Return the [X, Y] coordinate for the center point of the cell that contains the specified text.  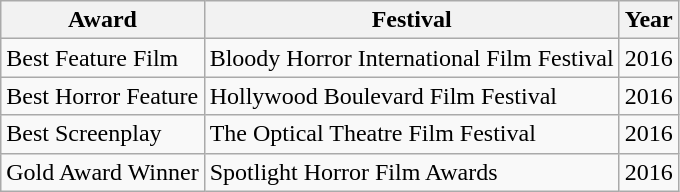
Award [102, 20]
Best Horror Feature [102, 96]
Gold Award Winner [102, 172]
Year [648, 20]
The Optical Theatre Film Festival [412, 134]
Festival [412, 20]
Bloody Horror International Film Festival [412, 58]
Best Feature Film [102, 58]
Hollywood Boulevard Film Festival [412, 96]
Spotlight Horror Film Awards [412, 172]
Best Screenplay [102, 134]
